Find where the given text appears and provide that cell's center as [x, y] coordinate. 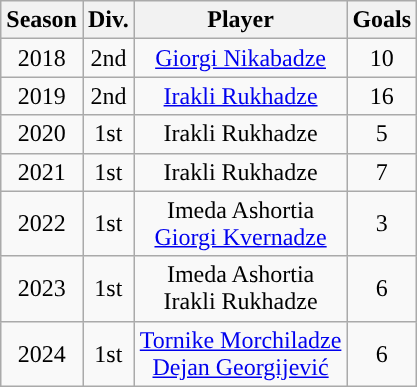
2023 [42, 288]
2020 [42, 134]
2021 [42, 172]
Player [240, 20]
Div. [108, 20]
10 [382, 58]
2022 [42, 224]
2018 [42, 58]
2019 [42, 96]
5 [382, 134]
Imeda Ashortia Giorgi Kvernadze [240, 224]
Goals [382, 20]
3 [382, 224]
Tornike Morchiladze Dejan Georgijević [240, 354]
Giorgi Nikabadze [240, 58]
2024 [42, 354]
Imeda Ashortia Irakli Rukhadze [240, 288]
Season [42, 20]
16 [382, 96]
7 [382, 172]
